Return (x, y) of the center of cell containing provided text 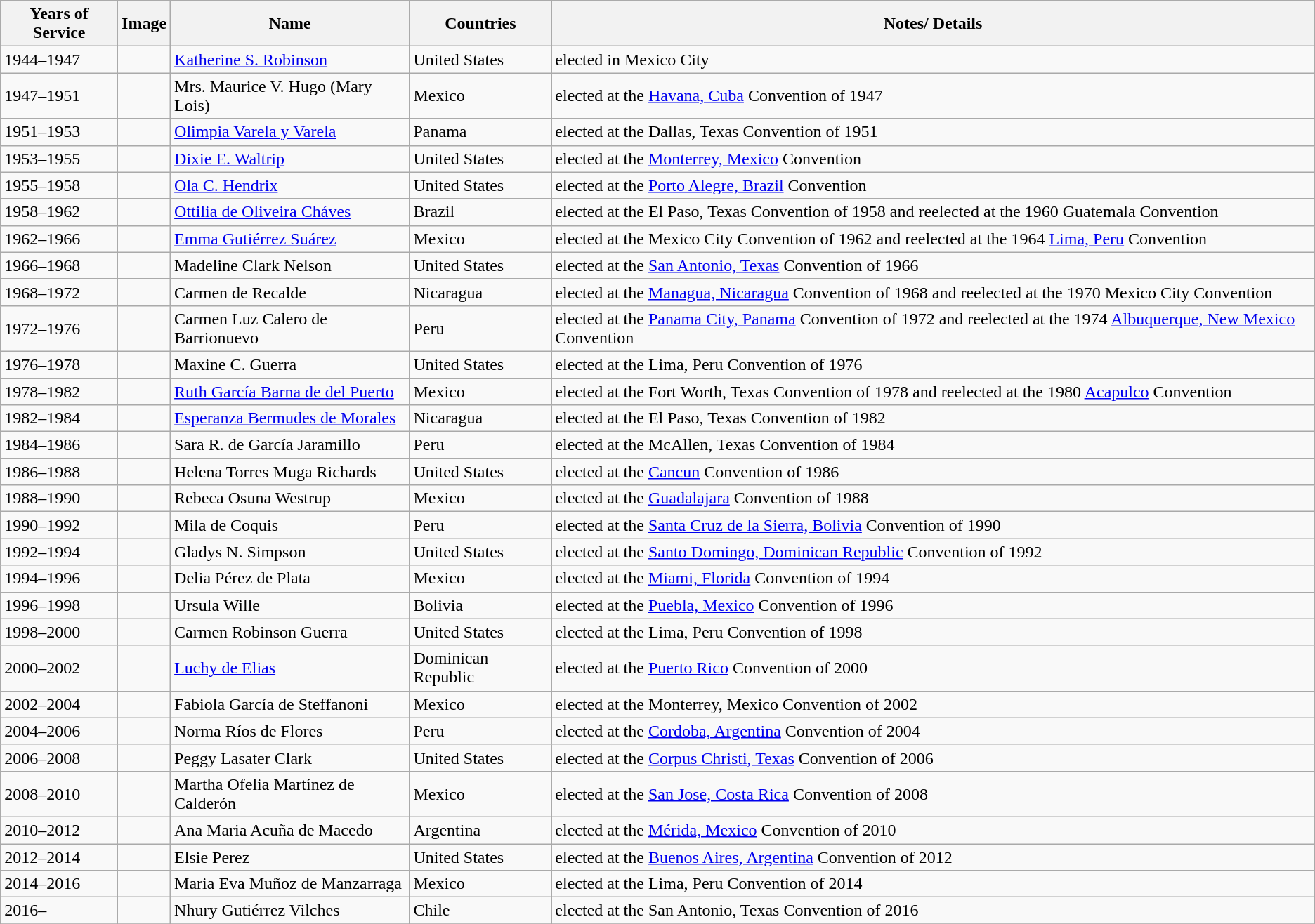
elected at the Corpus Christi, Texas Convention of 2006 (933, 758)
Madeline Clark Nelson (290, 265)
elected at the Puerto Rico Convention of 2000 (933, 668)
Rebeca Osuna Westrup (290, 499)
elected at the Cordoba, Argentina Convention of 2004 (933, 731)
elected at the Monterrey, Mexico Convention (933, 159)
1955–1958 (59, 185)
Carmen Robinson Guerra (290, 632)
elected at the Monterrey, Mexico Convention of 2002 (933, 704)
2000–2002 (59, 668)
elected at the Mérida, Mexico Convention of 2010 (933, 830)
elected at the Lima, Peru Convention of 2014 (933, 884)
elected at the Puebla, Mexico Convention of 1996 (933, 605)
Delia Pérez de Plata (290, 579)
1958–1962 (59, 212)
Helena Torres Muga Richards (290, 472)
Panama (480, 132)
2016– (59, 911)
Elsie Perez (290, 857)
Sara R. de García Jaramillo (290, 445)
Countries (480, 24)
Peggy Lasater Clark (290, 758)
Dixie E. Waltrip (290, 159)
Luchy de Elias (290, 668)
elected at the Managua, Nicaragua Convention of 1968 and reelected at the 1970 Mexico City Convention (933, 292)
2012–2014 (59, 857)
elected at the Dallas, Texas Convention of 1951 (933, 132)
Carmen Luz Calero de Barrionuevo (290, 329)
Ottilia de Oliveira Cháves (290, 212)
Gladys N. Simpson (290, 552)
Ola C. Hendrix (290, 185)
Chile (480, 911)
elected at the San Jose, Costa Rica Convention of 2008 (933, 793)
elected at the Mexico City Convention of 1962 and reelected at the 1964 Lima, Peru Convention (933, 239)
1966–1968 (59, 265)
1988–1990 (59, 499)
Bolivia (480, 605)
Ursula Wille (290, 605)
elected at the Panama City, Panama Convention of 1972 and reelected at the 1974 Albuquerque, New Mexico Convention (933, 329)
1984–1986 (59, 445)
1992–1994 (59, 552)
elected at the Santa Cruz de la Sierra, Bolivia Convention of 1990 (933, 525)
elected at the San Antonio, Texas Convention of 1966 (933, 265)
Notes/ Details (933, 24)
1944–1947 (59, 60)
elected at the Guadalajara Convention of 1988 (933, 499)
1968–1972 (59, 292)
elected at the Miami, Florida Convention of 1994 (933, 579)
Ana Maria Acuña de Macedo (290, 830)
elected at the McAllen, Texas Convention of 1984 (933, 445)
elected at the Buenos Aires, Argentina Convention of 2012 (933, 857)
1982–1984 (59, 418)
1976–1978 (59, 364)
Katherine S. Robinson (290, 60)
1990–1992 (59, 525)
Dominican Republic (480, 668)
Argentina (480, 830)
Carmen de Recalde (290, 292)
1951–1953 (59, 132)
2004–2006 (59, 731)
elected at the El Paso, Texas Convention of 1982 (933, 418)
elected at the El Paso, Texas Convention of 1958 and reelected at the 1960 Guatemala Convention (933, 212)
Name (290, 24)
elected at the Havana, Cuba Convention of 1947 (933, 95)
2002–2004 (59, 704)
2008–2010 (59, 793)
elected at the Fort Worth, Texas Convention of 1978 and reelected at the 1980 Acapulco Convention (933, 391)
Years of Service (59, 24)
2010–2012 (59, 830)
1986–1988 (59, 472)
Fabiola García de Steffanoni (290, 704)
Mila de Coquis (290, 525)
Maria Eva Muñoz de Manzarraga (290, 884)
elected at the Cancun Convention of 1986 (933, 472)
elected at the Lima, Peru Convention of 1976 (933, 364)
1996–1998 (59, 605)
elected at the San Antonio, Texas Convention of 2016 (933, 911)
Nhury Gutiérrez Vilches (290, 911)
Brazil (480, 212)
Olimpia Varela y Varela (290, 132)
Norma Ríos de Flores (290, 731)
Mrs. Maurice V. Hugo (Mary Lois) (290, 95)
2006–2008 (59, 758)
elected in Mexico City (933, 60)
1953–1955 (59, 159)
elected at the Porto Alegre, Brazil Convention (933, 185)
Maxine C. Guerra (290, 364)
elected at the Lima, Peru Convention of 1998 (933, 632)
2014–2016 (59, 884)
1947–1951 (59, 95)
Emma Gutiérrez Suárez (290, 239)
1978–1982 (59, 391)
1962–1966 (59, 239)
1972–1976 (59, 329)
Martha Ofelia Martínez de Calderón (290, 793)
Image (145, 24)
1998–2000 (59, 632)
Ruth García Barna de del Puerto (290, 391)
1994–1996 (59, 579)
Esperanza Bermudes de Morales (290, 418)
elected at the Santo Domingo, Dominican Republic Convention of 1992 (933, 552)
